Detect which cell encompasses the target text, then output its [x, y] center coordinate. 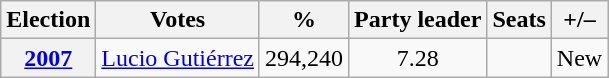
+/– [579, 20]
Election [48, 20]
Lucio Gutiérrez [178, 58]
Seats [519, 20]
7.28 [418, 58]
Votes [178, 20]
2007 [48, 58]
294,240 [304, 58]
% [304, 20]
New [579, 58]
Party leader [418, 20]
